Return (x, y) of the center of cell containing provided text 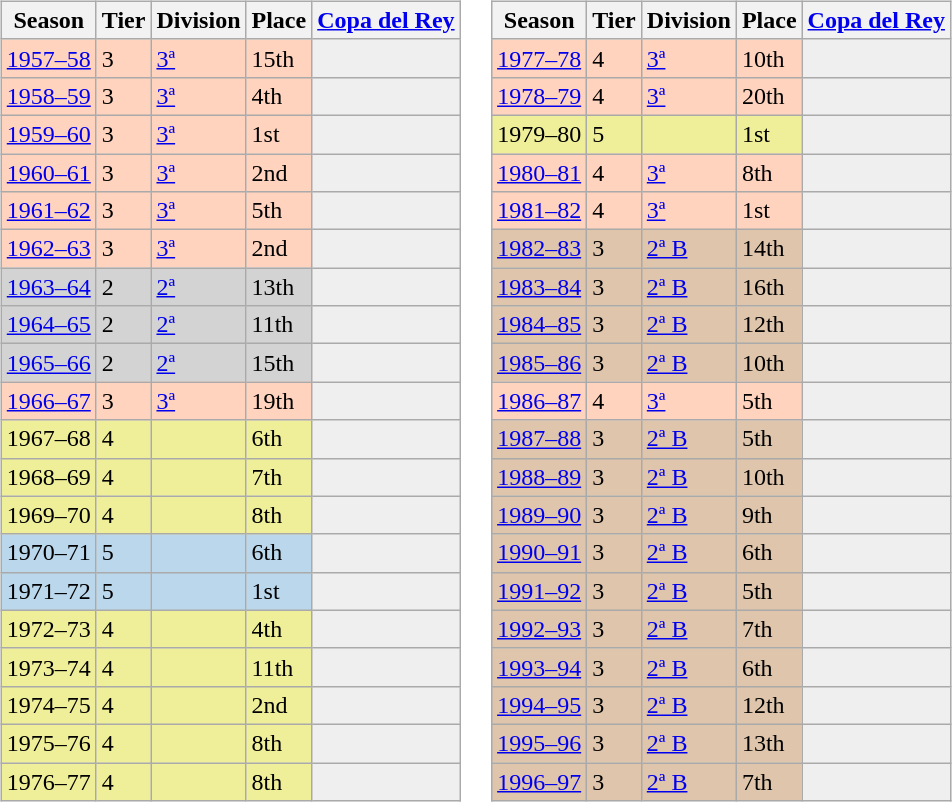
1963–64 (48, 287)
16th (769, 287)
1989–90 (540, 515)
1968–69 (48, 477)
1982–83 (540, 249)
1976–77 (48, 781)
1978–79 (540, 96)
1967–68 (48, 439)
1961–62 (48, 211)
1996–97 (540, 781)
1960–61 (48, 173)
1975–76 (48, 743)
1995–96 (540, 743)
1980–81 (540, 173)
1990–91 (540, 553)
1958–59 (48, 96)
1981–82 (540, 211)
1969–70 (48, 515)
1974–75 (48, 705)
14th (769, 249)
1977–78 (540, 58)
1965–66 (48, 363)
9th (769, 515)
1983–84 (540, 287)
1973–74 (48, 667)
1985–86 (540, 363)
1984–85 (540, 325)
1994–95 (540, 705)
1964–65 (48, 325)
19th (279, 401)
1957–58 (48, 58)
1962–63 (48, 249)
20th (769, 96)
1987–88 (540, 439)
1970–71 (48, 553)
1991–92 (540, 591)
1979–80 (540, 134)
1993–94 (540, 667)
1988–89 (540, 477)
1972–73 (48, 629)
1986–87 (540, 401)
1992–93 (540, 629)
1959–60 (48, 134)
1966–67 (48, 401)
1971–72 (48, 591)
